Return (X, Y) of the center of cell containing provided text 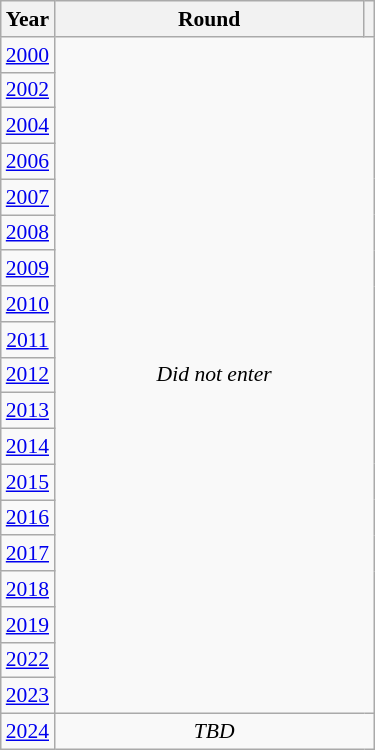
2006 (28, 162)
2016 (28, 518)
2017 (28, 554)
2024 (28, 732)
2011 (28, 340)
2009 (28, 269)
2013 (28, 411)
2000 (28, 55)
2002 (28, 90)
TBD (214, 732)
2008 (28, 233)
Did not enter (214, 376)
2022 (28, 660)
2023 (28, 696)
2019 (28, 625)
2014 (28, 447)
Round (209, 19)
2004 (28, 126)
2018 (28, 589)
2012 (28, 375)
2007 (28, 197)
2015 (28, 482)
Year (28, 19)
2010 (28, 304)
